Provide the [x, y] coordinate of the cell's center where the given text is located.  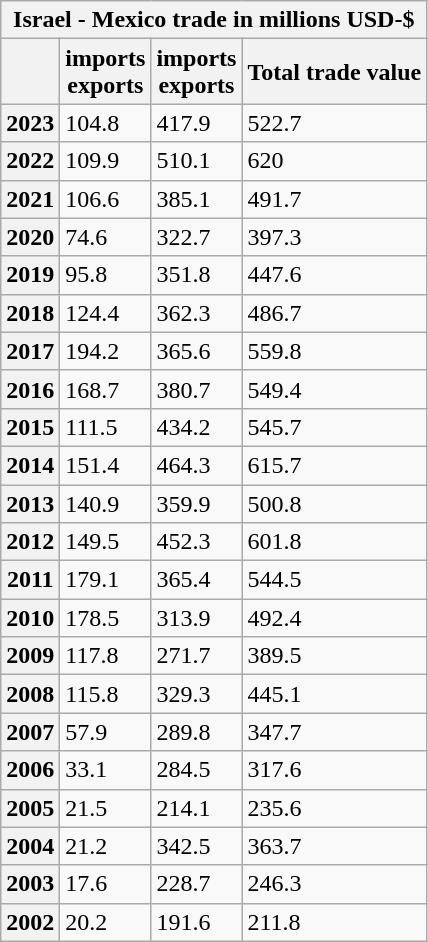
2016 [30, 389]
486.7 [334, 313]
385.1 [196, 199]
115.8 [106, 694]
2018 [30, 313]
21.5 [106, 808]
363.7 [334, 846]
2006 [30, 770]
109.9 [106, 161]
2022 [30, 161]
235.6 [334, 808]
359.9 [196, 503]
95.8 [106, 275]
389.5 [334, 656]
464.3 [196, 465]
313.9 [196, 618]
447.6 [334, 275]
289.8 [196, 732]
2004 [30, 846]
417.9 [196, 123]
214.1 [196, 808]
2015 [30, 427]
2005 [30, 808]
178.5 [106, 618]
380.7 [196, 389]
2002 [30, 922]
Israel - Mexico trade in millions USD-$ [214, 20]
452.3 [196, 542]
620 [334, 161]
284.5 [196, 770]
17.6 [106, 884]
2014 [30, 465]
124.4 [106, 313]
2008 [30, 694]
491.7 [334, 199]
246.3 [334, 884]
559.8 [334, 351]
2020 [30, 237]
2007 [30, 732]
228.7 [196, 884]
492.4 [334, 618]
Total trade value [334, 72]
615.7 [334, 465]
111.5 [106, 427]
2011 [30, 580]
2012 [30, 542]
2019 [30, 275]
149.5 [106, 542]
271.7 [196, 656]
2013 [30, 503]
362.3 [196, 313]
140.9 [106, 503]
397.3 [334, 237]
211.8 [334, 922]
21.2 [106, 846]
317.6 [334, 770]
2009 [30, 656]
106.6 [106, 199]
2003 [30, 884]
191.6 [196, 922]
365.4 [196, 580]
347.7 [334, 732]
329.3 [196, 694]
2023 [30, 123]
445.1 [334, 694]
601.8 [334, 542]
33.1 [106, 770]
322.7 [196, 237]
2010 [30, 618]
500.8 [334, 503]
20.2 [106, 922]
194.2 [106, 351]
179.1 [106, 580]
434.2 [196, 427]
2017 [30, 351]
151.4 [106, 465]
2021 [30, 199]
365.6 [196, 351]
168.7 [106, 389]
104.8 [106, 123]
57.9 [106, 732]
522.7 [334, 123]
545.7 [334, 427]
74.6 [106, 237]
510.1 [196, 161]
117.8 [106, 656]
351.8 [196, 275]
544.5 [334, 580]
342.5 [196, 846]
549.4 [334, 389]
